Determine the (X, Y) coordinate at the center of the cell enclosing the given text.  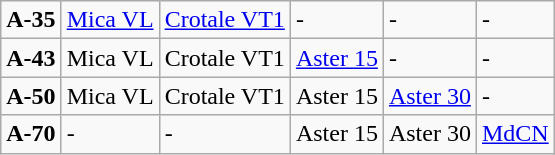
MdCN (515, 134)
A-35 (31, 20)
A-43 (31, 58)
A-50 (31, 96)
A-70 (31, 134)
